Search for the cell housing the specified text and yield its [x, y] center coordinate. 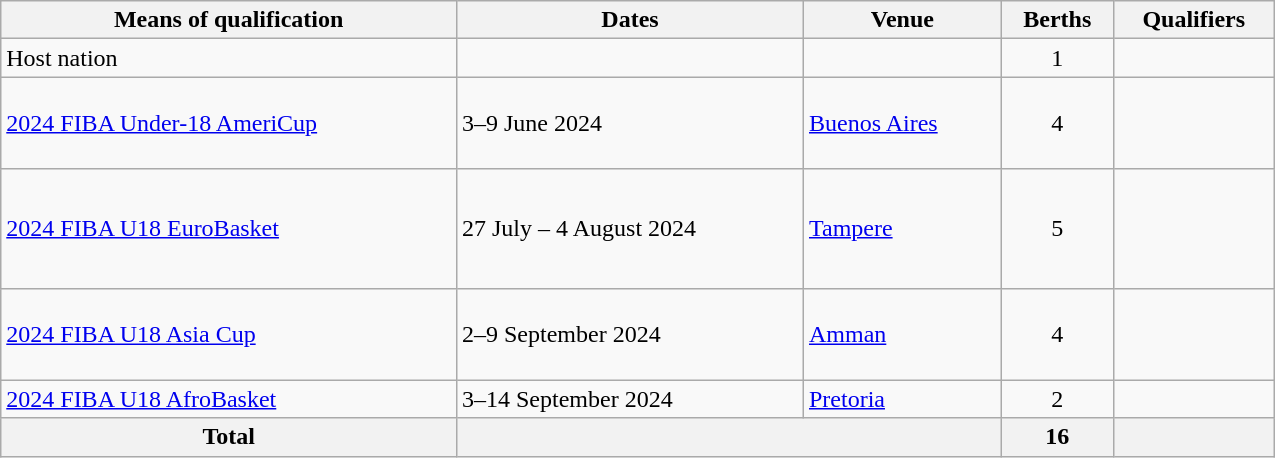
2024 FIBA U18 Asia Cup [229, 334]
Total [229, 437]
Host nation [229, 58]
1 [1057, 58]
Means of qualification [229, 20]
Qualifiers [1194, 20]
Tampere [902, 228]
Amman [902, 334]
2–9 September 2024 [630, 334]
2024 FIBA U18 EuroBasket [229, 228]
5 [1057, 228]
Berths [1057, 20]
27 July – 4 August 2024 [630, 228]
Dates [630, 20]
2 [1057, 399]
3–9 June 2024 [630, 123]
Pretoria [902, 399]
Buenos Aires [902, 123]
Venue [902, 20]
3–14 September 2024 [630, 399]
2024 FIBA Under-18 AmeriCup [229, 123]
2024 FIBA U18 AfroBasket [229, 399]
16 [1057, 437]
